Provide the [X, Y] coordinate of the cell's center where the given text is located.  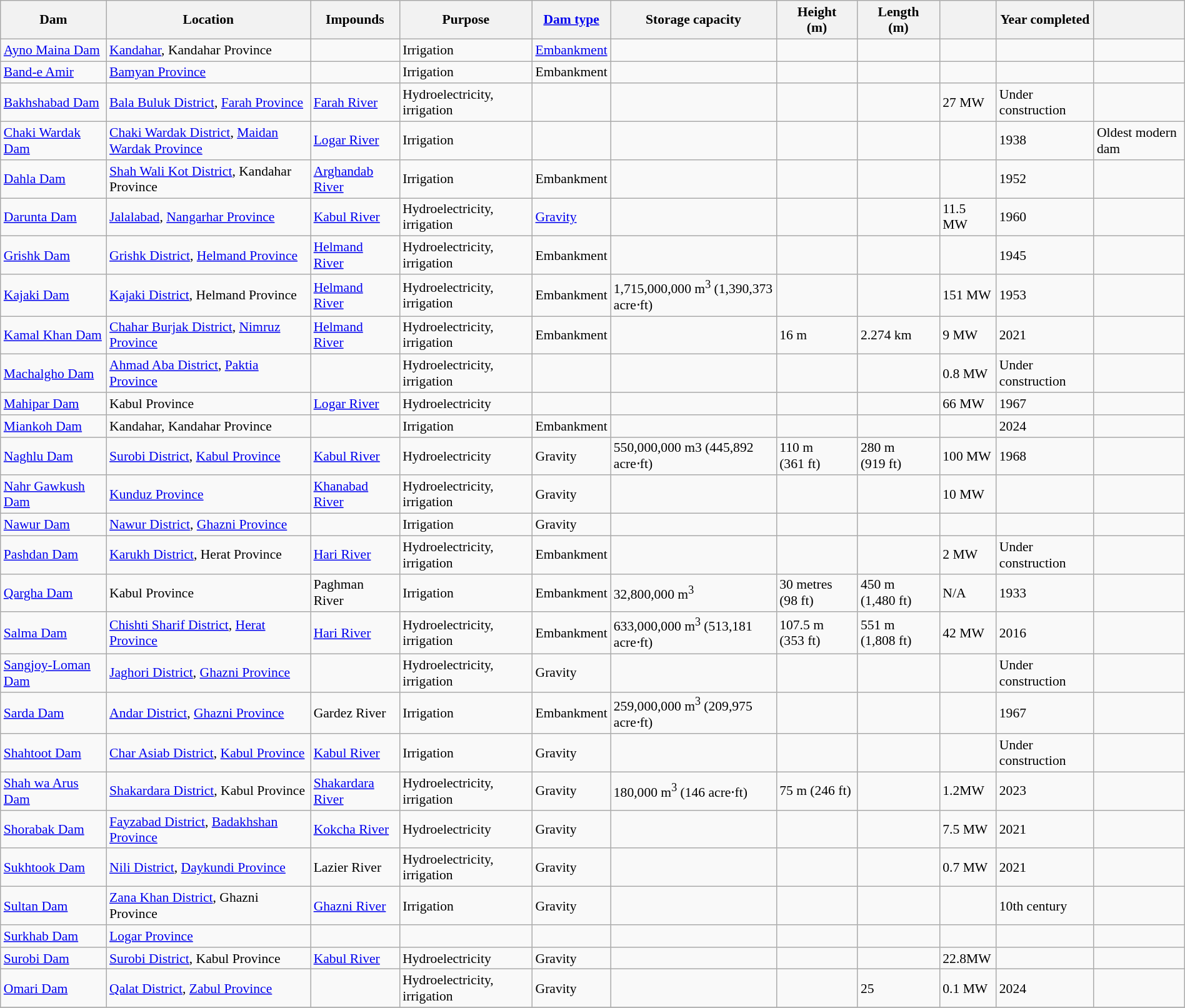
Shah Wali Kot District, Kandahar Province [209, 179]
110 m (361 ft) [817, 456]
22.8MW [967, 959]
66 MW [967, 404]
Char Asiab District, Kabul Province [209, 752]
100 MW [967, 456]
551 m (1,808 ft) [899, 634]
Qargha Dam [54, 592]
0.8 MW [967, 374]
1938 [1045, 141]
Purpose [466, 20]
Miankoh Dam [54, 426]
27 MW [967, 102]
Naghlu Dam [54, 456]
Grishk Dam [54, 255]
Kunduz Province [209, 495]
Shakardara River [355, 791]
Gardez River [355, 714]
180,000 m3 (146 acre⋅ft) [694, 791]
Machalgho Dam [54, 374]
Kokcha River [355, 830]
Farah River [355, 102]
Chishti Sharif District, Herat Province [209, 634]
Surkhab Dam [54, 936]
Shorabak Dam [54, 830]
Ghazni River [355, 906]
Arghandab River [355, 179]
Ahmad Aba District, Paktia Province [209, 374]
75 m (246 ft) [817, 791]
Shah wa Arus Dam [54, 791]
151 MW [967, 295]
Chaki Wardak District, Maidan Wardak Province [209, 141]
1953 [1045, 295]
Shahtoot Dam [54, 752]
10 MW [967, 495]
Darunta Dam [54, 217]
Nawur Dam [54, 525]
Bala Buluk District, Farah Province [209, 102]
1945 [1045, 255]
Kamal Khan Dam [54, 335]
Sarda Dam [54, 714]
0.1 MW [967, 989]
Sangjoy-Loman Dam [54, 672]
Nahr Gawkush Dam [54, 495]
1933 [1045, 592]
Logar Province [209, 936]
633,000,000 m3 (513,181 acre⋅ft) [694, 634]
Dam type [571, 20]
Dahla Dam [54, 179]
Qalat District, Zabul Province [209, 989]
42 MW [967, 634]
2016 [1045, 634]
Impounds [355, 20]
450 m (1,480 ft) [899, 592]
10th century [1045, 906]
259,000,000 m3 (209,975 acre⋅ft) [694, 714]
Sukhtook Dam [54, 867]
Dam [54, 20]
Kajaki Dam [54, 295]
107.5 m (353 ft) [817, 634]
Height(m) [817, 20]
25 [899, 989]
Jalalabad, Nangarhar Province [209, 217]
Mahipar Dam [54, 404]
Ayno Maina Dam [54, 50]
Surobi Dam [54, 959]
N/A [967, 592]
Grishk District, Helmand Province [209, 255]
Bakhshabad Dam [54, 102]
Nili District, Daykundi Province [209, 867]
Zana Khan District, Ghazni Province [209, 906]
Oldest modern dam [1139, 141]
Pashdan Dam [54, 555]
Chaki Wardak Dam [54, 141]
2.274 km [899, 335]
Bamyan Province [209, 72]
7.5 MW [967, 830]
Karukh District, Herat Province [209, 555]
1960 [1045, 217]
Shakardara District, Kabul Province [209, 791]
Sultan Dam [54, 906]
2 MW [967, 555]
Year completed [1045, 20]
0.7 MW [967, 867]
Kajaki District, Helmand Province [209, 295]
Band-e Amir [54, 72]
Location [209, 20]
1952 [1045, 179]
550,000,000 m3 (445,892 acre⋅ft) [694, 456]
16 m [817, 335]
Omari Dam [54, 989]
9 MW [967, 335]
Fayzabad District, Badakhshan Province [209, 830]
Jaghori District, Ghazni Province [209, 672]
Length(m) [899, 20]
32,800,000 m3 [694, 592]
1968 [1045, 456]
Andar District, Ghazni Province [209, 714]
1,715,000,000 m3 (1,390,373 acre⋅ft) [694, 295]
Lazier River [355, 867]
11.5 MW [967, 217]
Nawur District, Ghazni Province [209, 525]
2023 [1045, 791]
30 metres (98 ft) [817, 592]
Storage capacity [694, 20]
Khanabad River [355, 495]
280 m (919 ft) [899, 456]
Salma Dam [54, 634]
1.2MW [967, 791]
Chahar Burjak District, Nimruz Province [209, 335]
Paghman River [355, 592]
